Provide the [x, y] coordinate of the cell's center where the given text is located.  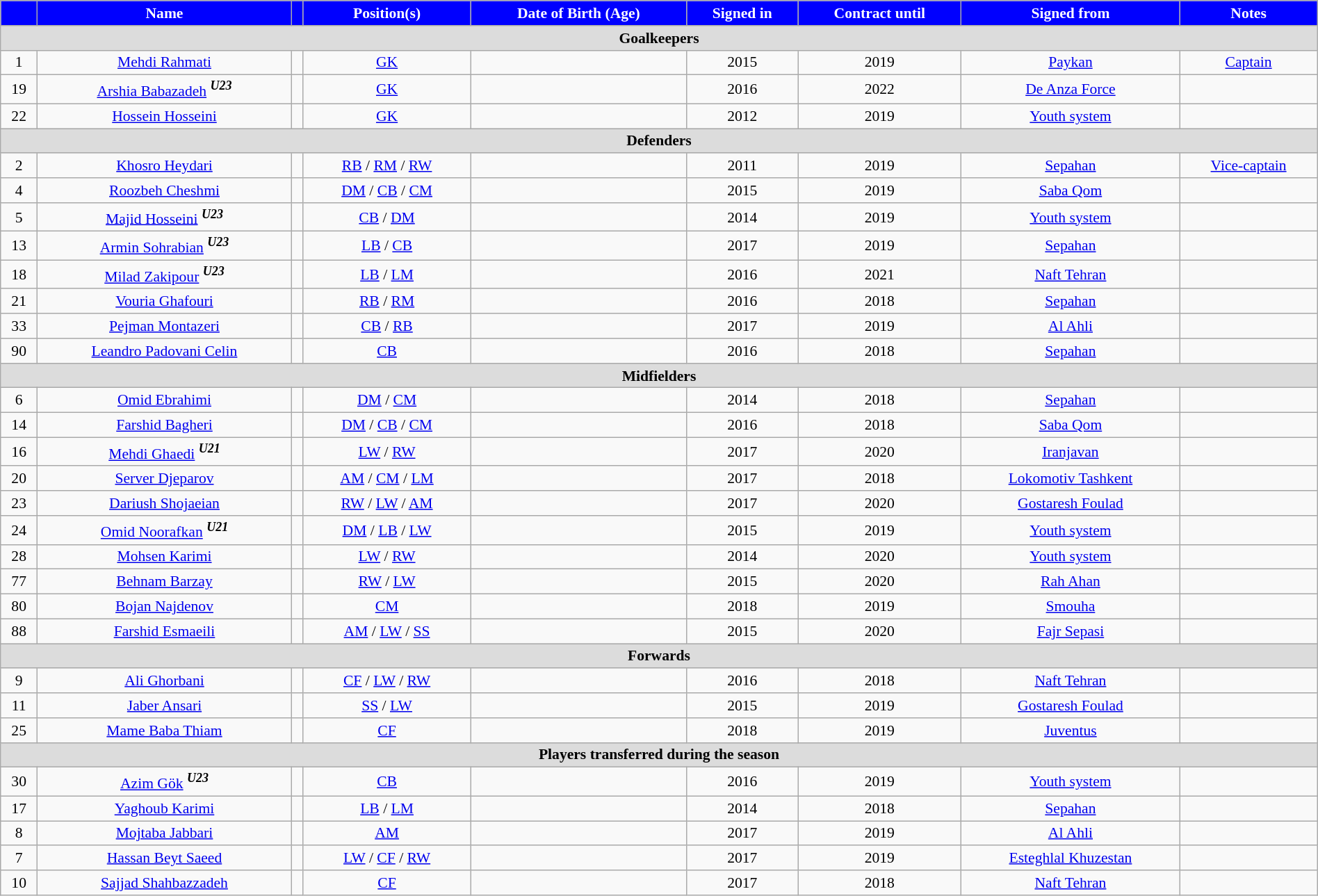
13 [19, 246]
RB / RM [387, 302]
4 [19, 190]
Arshia Babazadeh U23 [165, 89]
77 [19, 582]
10 [19, 883]
Server Djeparov [165, 479]
22 [19, 116]
Roozbeh Cheshmi [165, 190]
Contract until [880, 13]
Mame Baba Thiam [165, 731]
24 [19, 530]
Smouha [1071, 607]
Position(s) [387, 13]
Ali Ghorbani [165, 681]
28 [19, 557]
21 [19, 302]
Jaber Ansari [165, 706]
CB / DM [387, 217]
Azim Gök U23 [165, 781]
Defenders [659, 141]
Hossein Hosseini [165, 116]
De Anza Force [1071, 89]
RB / RM / RW [387, 166]
19 [19, 89]
LW / CF / RW [387, 858]
Goalkeepers [659, 38]
Omid Ebrahimi [165, 400]
88 [19, 631]
Farshid Bagheri [165, 425]
Armin Sohrabian U23 [165, 246]
Bojan Najdenov [165, 607]
Khosro Heydari [165, 166]
AM [387, 833]
5 [19, 217]
17 [19, 808]
CM [387, 607]
Esteghlal Khuzestan [1071, 858]
Players transferred during the season [659, 755]
Signed from [1071, 13]
Vice-captain [1248, 166]
Sajjad Shahbazzadeh [165, 883]
20 [19, 479]
Captain [1248, 63]
Rah Ahan [1071, 582]
Yaghoub Karimi [165, 808]
2012 [742, 116]
25 [19, 731]
1 [19, 63]
Vouria Ghafouri [165, 302]
LB / CB [387, 246]
Mehdi Rahmati [165, 63]
Leandro Padovani Celin [165, 351]
RW / LW / AM [387, 503]
6 [19, 400]
Fajr Sepasi [1071, 631]
2022 [880, 89]
Name [165, 13]
Mehdi Ghaedi U21 [165, 452]
Dariush Shojaeian [165, 503]
80 [19, 607]
2 [19, 166]
Milad Zakipour U23 [165, 274]
16 [19, 452]
CF / LW / RW [387, 681]
8 [19, 833]
Majid Hosseini U23 [165, 217]
DM / LB / LW [387, 530]
CB / RB [387, 326]
Iranjavan [1071, 452]
DM / CM [387, 400]
RW / LW [387, 582]
7 [19, 858]
Mojtaba Jabbari [165, 833]
Hassan Beyt Saeed [165, 858]
Paykan [1071, 63]
Mohsen Karimi [165, 557]
30 [19, 781]
Midfielders [659, 376]
SS / LW [387, 706]
Omid Noorafkan U21 [165, 530]
AM / CM / LM [387, 479]
18 [19, 274]
Date of Birth (Age) [578, 13]
90 [19, 351]
23 [19, 503]
14 [19, 425]
11 [19, 706]
Signed in [742, 13]
AM / LW / SS [387, 631]
Notes [1248, 13]
2011 [742, 166]
9 [19, 681]
Juventus [1071, 731]
Forwards [659, 656]
Lokomotiv Tashkent [1071, 479]
33 [19, 326]
Behnam Barzay [165, 582]
Farshid Esmaeili [165, 631]
Pejman Montazeri [165, 326]
2021 [880, 274]
